Scan for the cell matching the given text and deliver its [x, y] coordinate at center. 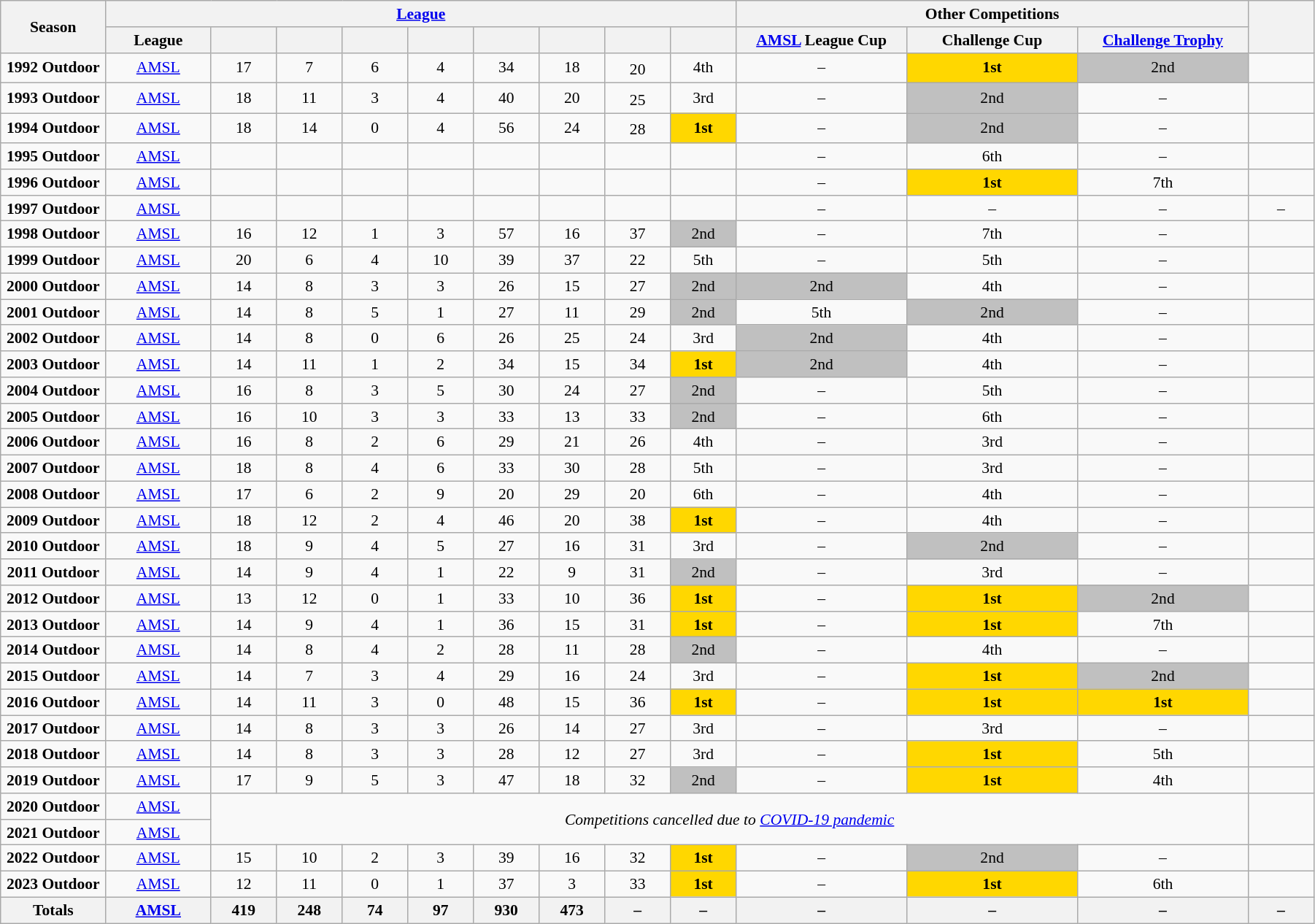
2014 Outdoor [53, 650]
Challenge Trophy [1163, 40]
2012 Outdoor [53, 598]
2009 Outdoor [53, 520]
473 [572, 910]
57 [506, 234]
74 [375, 910]
46 [506, 520]
2006 Outdoor [53, 442]
47 [506, 780]
40 [506, 98]
2017 Outdoor [53, 728]
Totals [53, 910]
1993 Outdoor [53, 98]
2005 Outdoor [53, 417]
2016 Outdoor [53, 702]
1996 Outdoor [53, 182]
1998 Outdoor [53, 234]
1995 Outdoor [53, 156]
1992 Outdoor [53, 67]
1994 Outdoor [53, 128]
38 [638, 520]
2019 Outdoor [53, 780]
2002 Outdoor [53, 339]
2022 Outdoor [53, 858]
2011 Outdoor [53, 572]
2021 Outdoor [53, 833]
21 [572, 442]
2001 Outdoor [53, 312]
1999 Outdoor [53, 261]
Challenge Cup [992, 40]
48 [506, 702]
1997 Outdoor [53, 209]
2015 Outdoor [53, 677]
Season [53, 26]
56 [506, 128]
2003 Outdoor [53, 364]
2013 Outdoor [53, 625]
97 [441, 910]
419 [244, 910]
2007 Outdoor [53, 469]
248 [309, 910]
Other Competitions [992, 14]
930 [506, 910]
2008 Outdoor [53, 494]
2010 Outdoor [53, 547]
AMSL League Cup [822, 40]
2018 Outdoor [53, 755]
2004 Outdoor [53, 390]
2020 Outdoor [53, 806]
Competitions cancelled due to COVID-19 pandemic [730, 819]
2000 Outdoor [53, 286]
2023 Outdoor [53, 885]
